Extract the (X, Y) coordinate from the center of the cell holding the provided text.  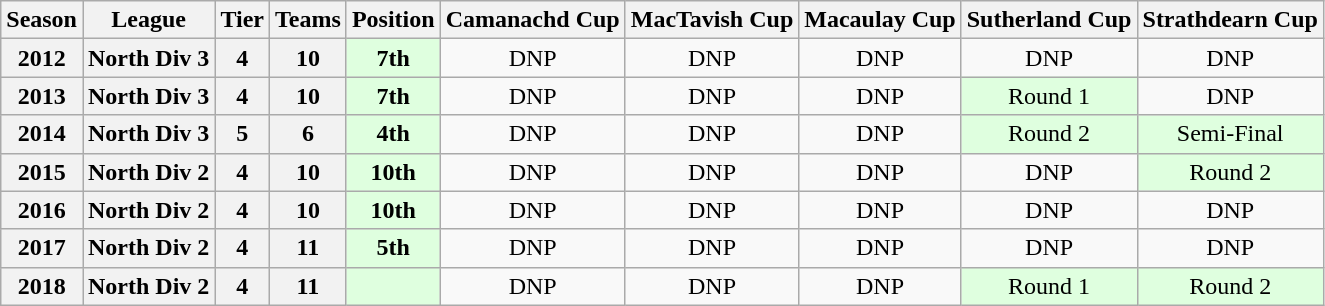
Camanachd Cup (532, 20)
2015 (42, 172)
5th (393, 248)
Tier (242, 20)
2017 (42, 248)
2016 (42, 210)
4th (393, 134)
Sutherland Cup (1049, 20)
League (148, 20)
Semi-Final (1230, 134)
Season (42, 20)
2012 (42, 58)
2014 (42, 134)
5 (242, 134)
2013 (42, 96)
Teams (308, 20)
6 (308, 134)
Macaulay Cup (880, 20)
MacTavish Cup (712, 20)
Position (393, 20)
Strathdearn Cup (1230, 20)
2018 (42, 286)
